Return [x, y] of the center of cell containing provided text 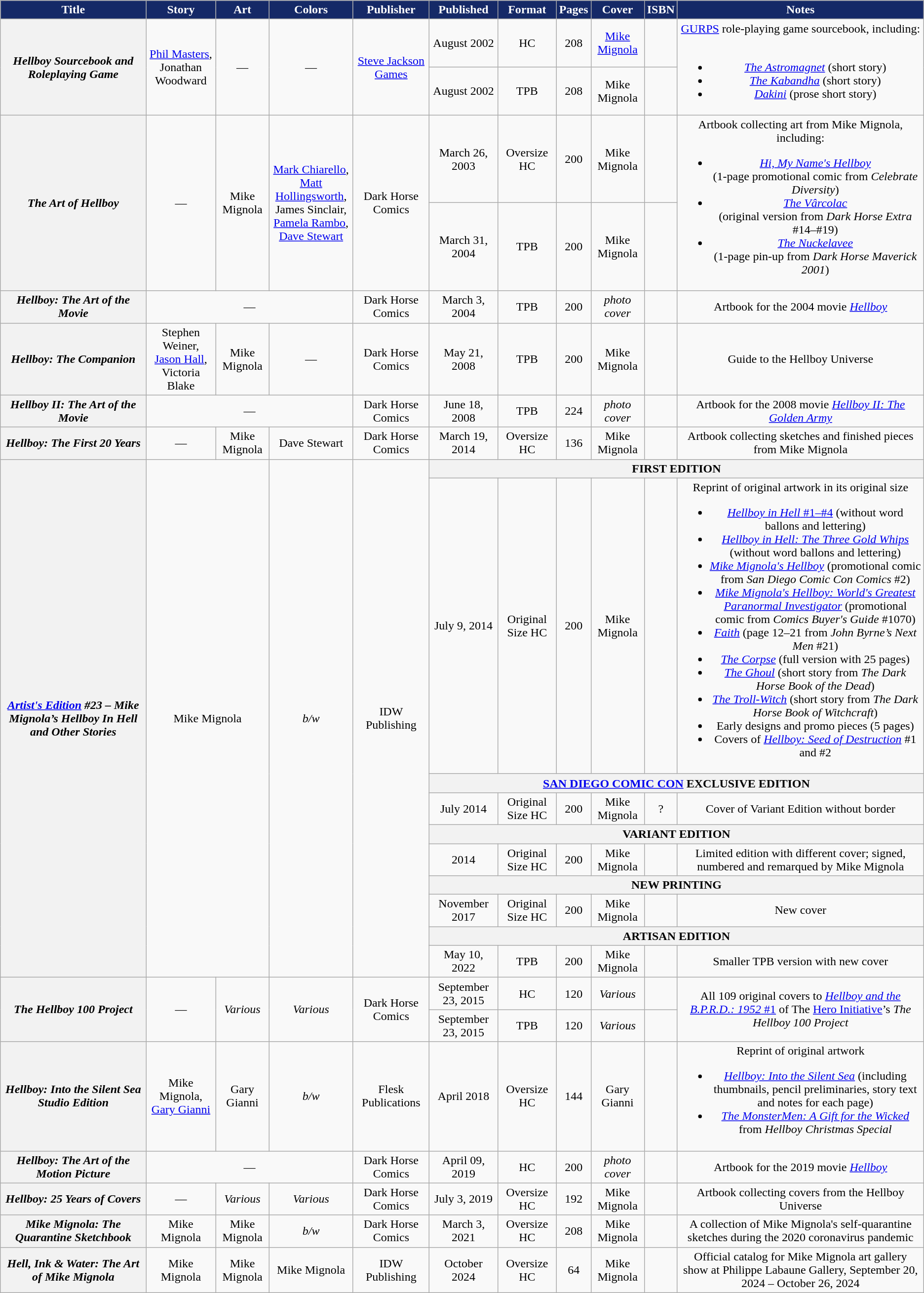
Hell, Ink & Water: The Art of Mike Mignola [73, 1270]
The Hellboy 100 Project [73, 1010]
The Art of Hellboy [73, 203]
March 31, 2004 [464, 247]
Artbook for the 2019 movie Hellboy [801, 1167]
Artbook collecting covers from the Hellboy Universe [801, 1199]
144 [574, 1096]
May 10, 2022 [464, 962]
March 3, 2021 [464, 1231]
Notes [801, 10]
Steve Jackson Games [391, 67]
November 2017 [464, 910]
Hellboy Sourcebook and Roleplaying Game [73, 67]
Colors [311, 10]
Pages [574, 10]
Hellboy: The First 20 Years [73, 443]
Mike Mignola: The Quarantine Sketchbook [73, 1231]
Format [527, 10]
NEW PRINTING [677, 885]
Cover of Variant Edition without border [801, 809]
192 [574, 1199]
2014 [464, 859]
FIRST EDITION [677, 469]
May 21, 2008 [464, 359]
Artbook for the 2008 movie Hellboy II: The Golden Army [801, 411]
A collection of Mike Mignola's self-quarantine sketches during the 2020 coronavirus pandemic [801, 1231]
Art [242, 10]
Hellboy: 25 Years of Covers [73, 1199]
SAN DIEGO COMIC CON EXCLUSIVE EDITION [677, 783]
64 [574, 1270]
ARTISAN EDITION [677, 936]
July 2014 [464, 809]
136 [574, 443]
Mark Chiarello,Matt Hollingsworth,James Sinclair,Pamela Rambo,Dave Stewart [311, 203]
Artbook for the 2004 movie Hellboy [801, 307]
? [660, 809]
March 26, 2003 [464, 159]
Hellboy II: The Art of the Movie [73, 411]
Story [181, 10]
October 2024 [464, 1270]
Smaller TPB version with new cover [801, 962]
Hellboy: Into the Silent Sea Studio Edition [73, 1096]
All 109 original covers to Hellboy and the B.P.R.D.: 1952 #1 of The Hero Initiative’s The Hellboy 100 Project [801, 1010]
March 19, 2014 [464, 443]
Guide to the Hellboy Universe [801, 359]
New cover [801, 910]
Hellboy: The Companion [73, 359]
Artist's Edition #23 – Mike Mignola’s Hellboy In Hell and Other Stories [73, 718]
Dave Stewart [311, 443]
July 3, 2019 [464, 1199]
Phil Masters,Jonathan Woodward [181, 67]
Official catalog for Mike Mignola art gallery show at Philippe Labaune Gallery, September 20, 2024 – October 26, 2024 [801, 1270]
Artbook collecting sketches and finished pieces from Mike Mignola [801, 443]
April 09, 2019 [464, 1167]
Limited edition with different cover; signed, numbered and remarqued by Mike Mignola [801, 859]
Flesk Publications [391, 1096]
GURPS role-playing game sourcebook, including:The Astromagnet (short story)The Kabandha (short story)Dakini (prose short story) [801, 67]
Hellboy: The Art of the Movie [73, 307]
ISBN [660, 10]
Title [73, 10]
Stephen Weiner,Jason Hall,Victoria Blake [181, 359]
224 [574, 411]
April 2018 [464, 1096]
Published [464, 10]
VARIANT EDITION [677, 834]
Publisher [391, 10]
Cover [617, 10]
Mike Mignola,Gary Gianni [181, 1096]
March 3, 2004 [464, 307]
Hellboy: The Art of the Motion Picture [73, 1167]
June 18, 2008 [464, 411]
July 9, 2014 [464, 626]
